Determine the [X, Y] coordinate at the center of the cell enclosing the given text.  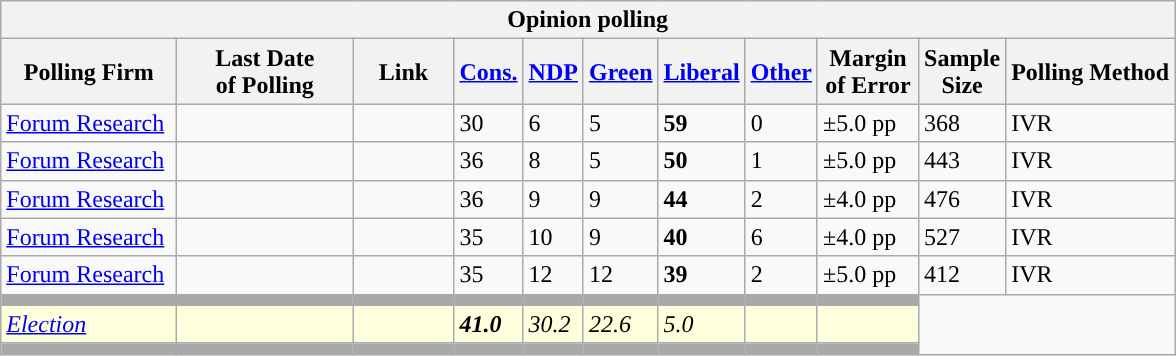
NDP [553, 72]
30 [488, 123]
Election [89, 324]
59 [702, 123]
22.6 [620, 324]
10 [553, 237]
Link [404, 72]
Green [620, 72]
368 [962, 123]
Liberal [702, 72]
39 [702, 275]
Polling Firm [89, 72]
Opinion polling [588, 20]
5.0 [702, 324]
SampleSize [962, 72]
Marginof Error [868, 72]
Last Dateof Polling [265, 72]
527 [962, 237]
40 [702, 237]
Polling Method [1090, 72]
443 [962, 161]
Cons. [488, 72]
41.0 [488, 324]
8 [553, 161]
412 [962, 275]
Other [781, 72]
1 [781, 161]
50 [702, 161]
476 [962, 199]
0 [781, 123]
44 [702, 199]
30.2 [553, 324]
